Capture the cell that displays the provided text and extract its (x, y) central coordinate. 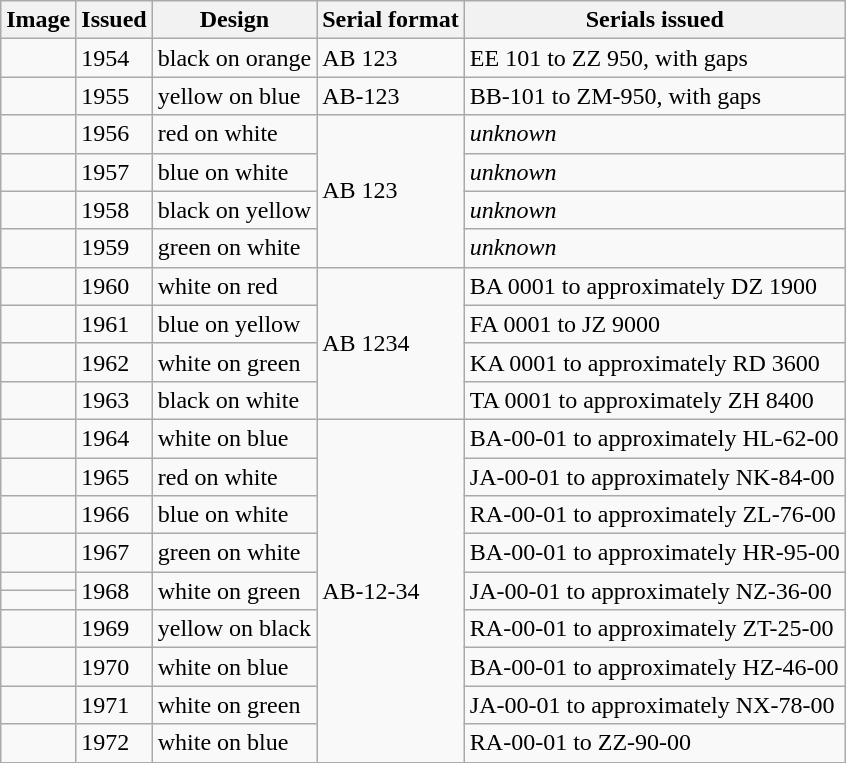
RA-00-01 to ZZ-90-00 (654, 743)
1961 (114, 324)
TA 0001 to approximately ZH 8400 (654, 400)
Design (234, 20)
yellow on blue (234, 96)
1960 (114, 286)
1962 (114, 362)
JA-00-01 to approximately NZ-36-00 (654, 591)
BA-00-01 to approximately HZ-46-00 (654, 667)
RA-00-01 to approximately ZT-25-00 (654, 629)
Serials issued (654, 20)
1970 (114, 667)
1968 (114, 591)
Issued (114, 20)
BA-00-01 to approximately HL-62-00 (654, 438)
BA 0001 to approximately DZ 1900 (654, 286)
1956 (114, 134)
1958 (114, 210)
yellow on black (234, 629)
BA-00-01 to approximately HR-95-00 (654, 553)
KA 0001 to approximately RD 3600 (654, 362)
JA-00-01 to approximately NK-84-00 (654, 477)
AB 1234 (391, 343)
1955 (114, 96)
1969 (114, 629)
1967 (114, 553)
RA-00-01 to approximately ZL-76-00 (654, 515)
1959 (114, 248)
black on yellow (234, 210)
1971 (114, 705)
1963 (114, 400)
AB-123 (391, 96)
EE 101 to ZZ 950, with gaps (654, 58)
JA-00-01 to approximately NX-78-00 (654, 705)
blue on yellow (234, 324)
Image (38, 20)
1972 (114, 743)
black on white (234, 400)
1954 (114, 58)
1965 (114, 477)
1964 (114, 438)
1966 (114, 515)
black on orange (234, 58)
FA 0001 to JZ 9000 (654, 324)
Serial format (391, 20)
AB-12-34 (391, 590)
1957 (114, 172)
BB-101 to ZM-950, with gaps (654, 96)
white on red (234, 286)
